Identify which cell holds the provided text, then report its [X, Y] central coordinate. 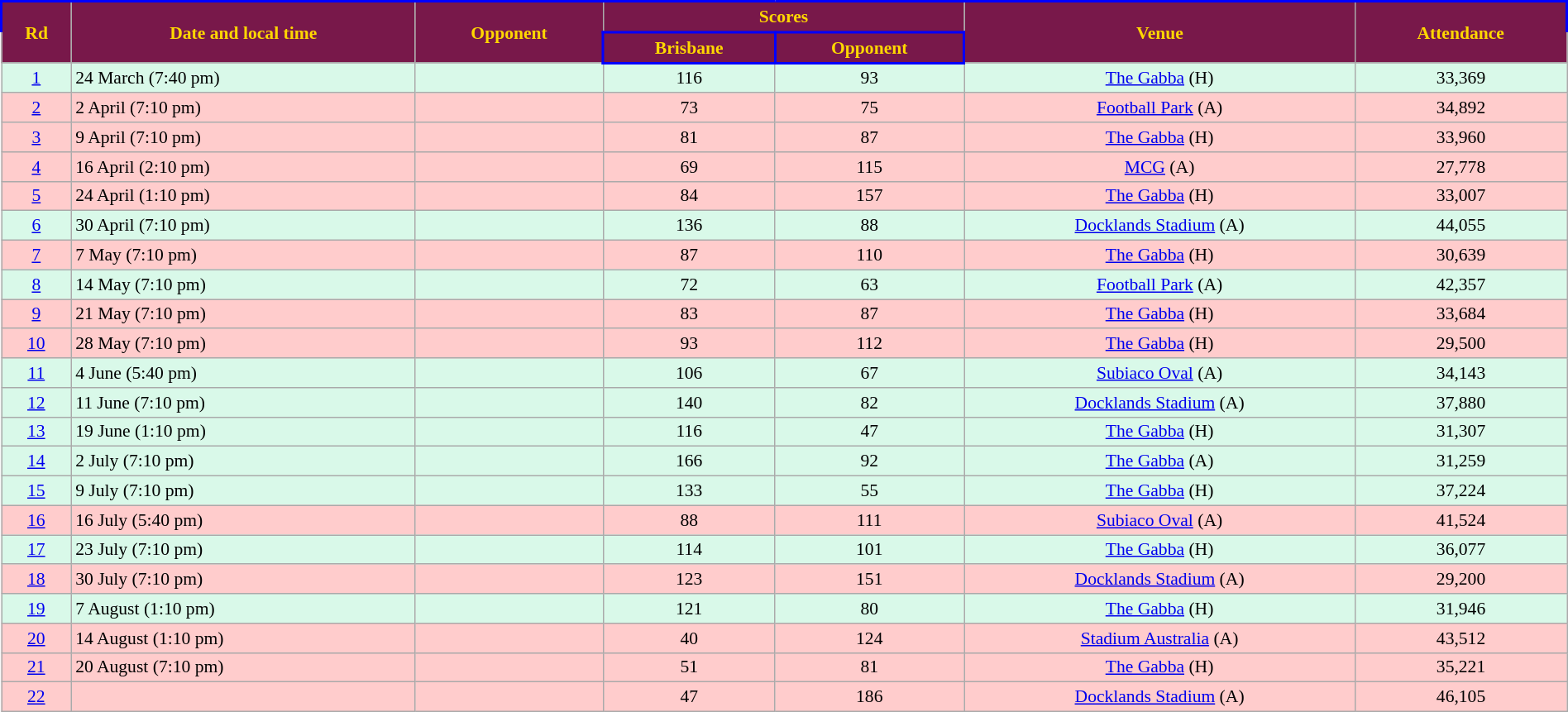
8 [36, 284]
7 [36, 256]
13 [36, 432]
136 [689, 226]
63 [870, 284]
186 [870, 697]
29,200 [1461, 580]
31,946 [1461, 609]
123 [689, 580]
33,007 [1461, 196]
Venue [1159, 32]
Brisbane [689, 48]
72 [689, 284]
16 April (2:10 pm) [243, 167]
17 [36, 550]
55 [870, 491]
2 April (7:10 pm) [243, 108]
9 [36, 314]
24 April (1:10 pm) [243, 196]
30,639 [1461, 256]
19 June (1:10 pm) [243, 432]
73 [689, 108]
75 [870, 108]
18 [36, 580]
101 [870, 550]
28 May (7:10 pm) [243, 344]
11 [36, 373]
33,960 [1461, 137]
16 July (5:40 pm) [243, 520]
Stadium Australia (A) [1159, 638]
106 [689, 373]
4 June (5:40 pm) [243, 373]
37,880 [1461, 403]
112 [870, 344]
10 [36, 344]
20 [36, 638]
80 [870, 609]
35,221 [1461, 667]
33,369 [1461, 78]
9 April (7:10 pm) [243, 137]
111 [870, 520]
166 [689, 461]
82 [870, 403]
Scores [783, 17]
4 [36, 167]
11 June (7:10 pm) [243, 403]
133 [689, 491]
41,524 [1461, 520]
1 [36, 78]
Attendance [1461, 32]
157 [870, 196]
2 July (7:10 pm) [243, 461]
14 May (7:10 pm) [243, 284]
36,077 [1461, 550]
2 [36, 108]
44,055 [1461, 226]
24 March (7:40 pm) [243, 78]
42,357 [1461, 284]
MCG (A) [1159, 167]
69 [689, 167]
22 [36, 697]
67 [870, 373]
19 [36, 609]
83 [689, 314]
43,512 [1461, 638]
34,143 [1461, 373]
14 [36, 461]
3 [36, 137]
7 May (7:10 pm) [243, 256]
40 [689, 638]
140 [689, 403]
21 May (7:10 pm) [243, 314]
16 [36, 520]
151 [870, 580]
27,778 [1461, 167]
30 July (7:10 pm) [243, 580]
37,224 [1461, 491]
14 August (1:10 pm) [243, 638]
92 [870, 461]
5 [36, 196]
7 August (1:10 pm) [243, 609]
23 July (7:10 pm) [243, 550]
115 [870, 167]
20 August (7:10 pm) [243, 667]
Date and local time [243, 32]
31,259 [1461, 461]
34,892 [1461, 108]
The Gabba (A) [1159, 461]
114 [689, 550]
Rd [36, 32]
33,684 [1461, 314]
110 [870, 256]
30 April (7:10 pm) [243, 226]
84 [689, 196]
29,500 [1461, 344]
31,307 [1461, 432]
46,105 [1461, 697]
124 [870, 638]
15 [36, 491]
21 [36, 667]
51 [689, 667]
9 July (7:10 pm) [243, 491]
6 [36, 226]
121 [689, 609]
12 [36, 403]
